Capture the cell that displays the provided text and extract its [x, y] central coordinate. 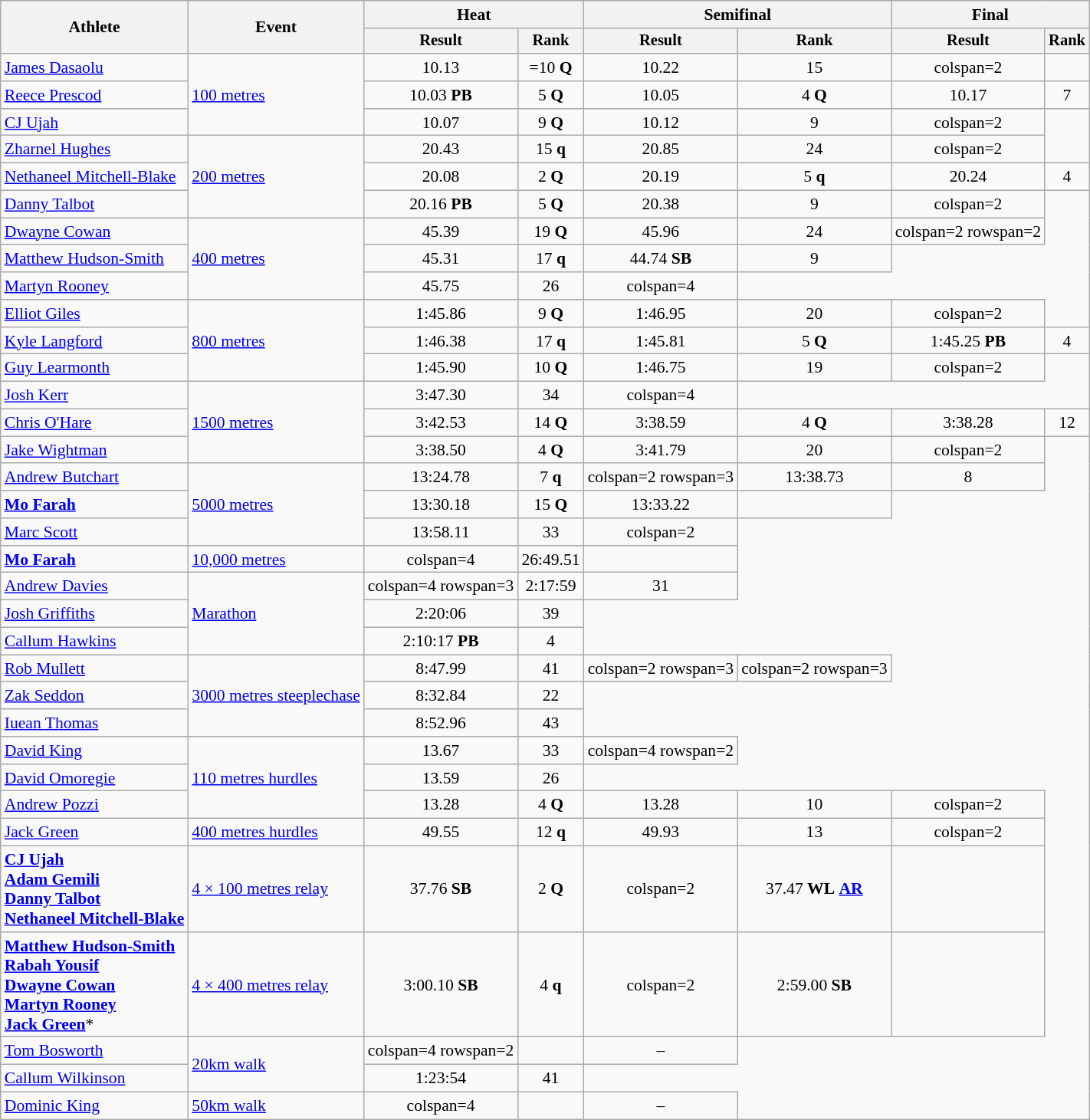
8 [969, 478]
colspan=2 rowspan=2 [969, 232]
2:10:17 PB [442, 642]
3:00.10 SB [442, 985]
3:38.28 [969, 423]
2:20:06 [442, 614]
44.74 SB [661, 259]
20.19 [661, 177]
Zak Seddon [95, 696]
3:42.53 [442, 423]
14 Q [550, 423]
15 q [550, 149]
James Dasaolu [95, 67]
7 [1067, 95]
10.12 [661, 123]
45.31 [442, 259]
5000 metres [276, 504]
Callum Wilkinson [95, 1079]
1:45.25 PB [969, 341]
13:30.18 [442, 504]
10,000 metres [276, 560]
Reece Prescod [95, 95]
45.39 [442, 232]
50km walk [276, 1106]
1:45.86 [442, 314]
Nethaneel Mitchell-Blake [95, 177]
1:46.38 [442, 341]
45.96 [661, 232]
Kyle Langford [95, 341]
Rob Mullett [95, 668]
10.22 [661, 67]
200 metres [276, 176]
David Omoregie [95, 778]
Marathon [276, 613]
10.13 [442, 67]
12 [1067, 423]
5 q [814, 177]
Dominic King [95, 1106]
8:52.96 [442, 723]
100 metres [276, 95]
34 [550, 396]
49.55 [442, 833]
colspan=4 rowspan=3 [442, 586]
3:47.30 [442, 396]
20km walk [276, 1064]
13:38.73 [814, 478]
3000 metres steeplechase [276, 696]
15 [814, 67]
Chris O'Hare [95, 423]
4 × 100 metres relay [276, 889]
400 metres [276, 259]
CJ UjahAdam GemiliDanny TalbotNethaneel Mitchell-Blake [95, 889]
1:46.75 [661, 368]
15 Q [550, 504]
10.17 [969, 95]
Elliot Giles [95, 314]
10.03 PB [442, 95]
39 [550, 614]
8:47.99 [442, 668]
Athlete [95, 28]
10 Q [550, 368]
David King [95, 750]
13:58.11 [442, 532]
20.85 [661, 149]
Event [276, 28]
1500 metres [276, 423]
3:41.79 [661, 450]
20.16 PB [442, 205]
Andrew Butchart [95, 478]
800 metres [276, 340]
22 [550, 696]
10 [814, 805]
8:32.84 [442, 696]
Tom Bosworth [95, 1051]
7 q [550, 478]
=10 Q [550, 67]
45.75 [442, 286]
2:17:59 [550, 586]
Josh Kerr [95, 396]
110 metres hurdles [276, 777]
Zharnel Hughes [95, 149]
20.08 [442, 177]
Matthew Hudson-SmithRabah YousifDwayne CowanMartyn RooneyJack Green* [95, 985]
Iuean Thomas [95, 723]
3:38.59 [661, 423]
37.76 SB [442, 889]
20.24 [969, 177]
Guy Learmonth [95, 368]
13.67 [442, 750]
10.05 [661, 95]
Danny Talbot [95, 205]
13 [814, 833]
19 Q [550, 232]
19 [814, 368]
2:59.00 SB [814, 985]
Andrew Pozzi [95, 805]
Callum Hawkins [95, 642]
Jake Wightman [95, 450]
13.59 [442, 778]
Martyn Rooney [95, 286]
49.93 [661, 833]
3:38.50 [442, 450]
Dwayne Cowan [95, 232]
1:45.81 [661, 341]
4 q [550, 985]
Andrew Davies [95, 586]
31 [661, 586]
20.43 [442, 149]
1:45.90 [442, 368]
10.07 [442, 123]
43 [550, 723]
20.38 [661, 205]
Josh Griffiths [95, 614]
37.47 WL AR [814, 889]
400 metres hurdles [276, 833]
13:24.78 [442, 478]
1:23:54 [442, 1079]
13:33.22 [661, 504]
Semifinal [737, 15]
12 q [550, 833]
Marc Scott [95, 532]
26:49.51 [550, 560]
1:46.95 [661, 314]
Final [990, 15]
CJ Ujah [95, 123]
Matthew Hudson-Smith [95, 259]
Heat [474, 15]
4 × 400 metres relay [276, 985]
Jack Green [95, 833]
